For the text-containing cell, return its midpoint in [x, y] coordinate format. 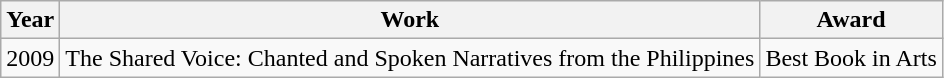
Work [410, 20]
Award [851, 20]
Best Book in Arts [851, 58]
2009 [30, 58]
Year [30, 20]
The Shared Voice: Chanted and Spoken Narratives from the Philippines [410, 58]
